Capture the cell that displays the provided text and extract its (x, y) central coordinate. 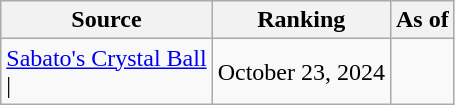
As of (422, 20)
Sabato's Crystal Ball| (106, 72)
Source (106, 20)
October 23, 2024 (301, 72)
Ranking (301, 20)
